Identify which cell holds the provided text, then report its [x, y] central coordinate. 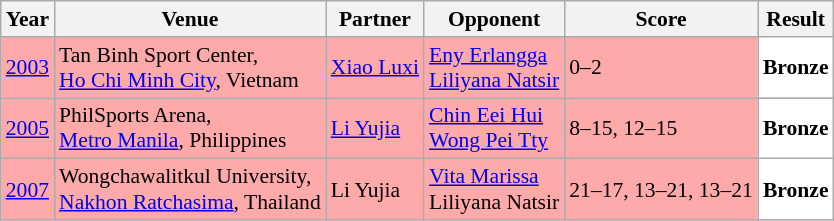
Year [28, 19]
Result [796, 19]
Chin Eei Hui Wong Pei Tty [494, 128]
Tan Binh Sport Center,Ho Chi Minh City, Vietnam [190, 68]
Eny Erlangga Liliyana Natsir [494, 68]
Vita Marissa Liliyana Natsir [494, 190]
Partner [375, 19]
8–15, 12–15 [661, 128]
21–17, 13–21, 13–21 [661, 190]
2007 [28, 190]
Wongchawalitkul University,Nakhon Ratchasima, Thailand [190, 190]
0–2 [661, 68]
Score [661, 19]
2003 [28, 68]
Opponent [494, 19]
Xiao Luxi [375, 68]
2005 [28, 128]
PhilSports Arena,Metro Manila, Philippines [190, 128]
Venue [190, 19]
